Provide the (X, Y) coordinate of the cell's center where the given text is located.  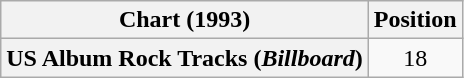
18 (415, 58)
Chart (1993) (185, 20)
Position (415, 20)
US Album Rock Tracks (Billboard) (185, 58)
